Provide the (X, Y) coordinate of the cell's center where the given text is located.  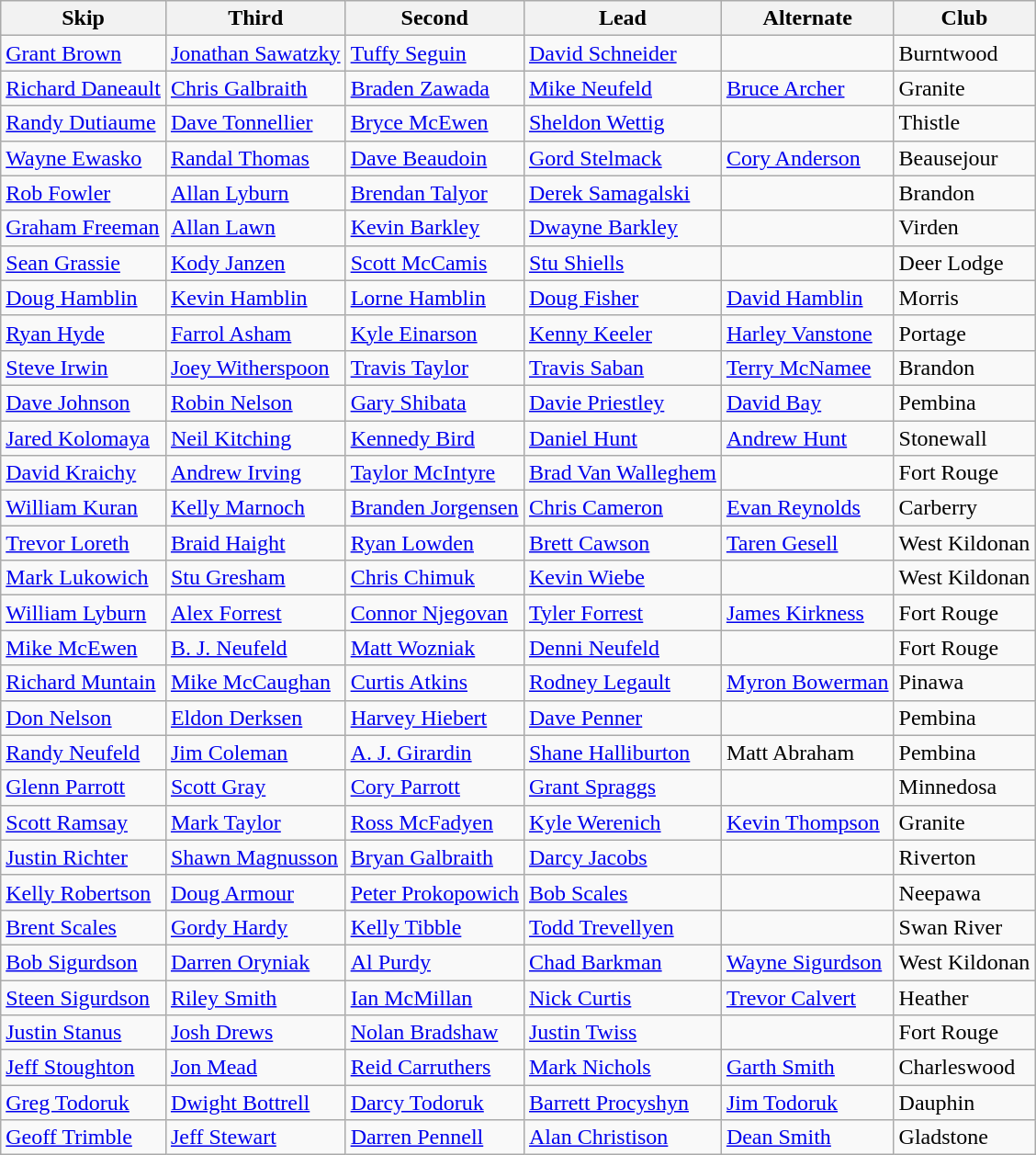
Dave Johnson (84, 402)
Grant Brown (84, 53)
Kyle Einarson (434, 333)
Dave Penner (623, 718)
Chris Galbraith (255, 88)
Richard Muntain (84, 683)
Justin Richter (84, 857)
Mark Nichols (623, 1068)
Barrett Procyshyn (623, 1103)
Braid Haight (255, 543)
Gladstone (964, 1138)
Andrew Hunt (807, 438)
Deer Lodge (964, 263)
Club (964, 18)
Justin Twiss (623, 1033)
Morris (964, 298)
Darcy Jacobs (623, 857)
Matt Wozniak (434, 648)
Ian McMillan (434, 997)
Chad Barkman (623, 962)
Gary Shibata (434, 402)
Heather (964, 997)
Eldon Derksen (255, 718)
Alex Forrest (255, 613)
Jim Coleman (255, 753)
Randal Thomas (255, 158)
Branden Jorgensen (434, 508)
Alan Christison (623, 1138)
Wayne Ewasko (84, 158)
Neepawa (964, 892)
Bryan Galbraith (434, 857)
William Kuran (84, 508)
Cory Anderson (807, 158)
Riverton (964, 857)
Jon Mead (255, 1068)
Kennedy Bird (434, 438)
Brent Scales (84, 927)
Greg Todoruk (84, 1103)
Nolan Bradshaw (434, 1033)
Graham Freeman (84, 228)
A. J. Girardin (434, 753)
Randy Dutiaume (84, 123)
Second (434, 18)
Richard Daneault (84, 88)
Josh Drews (255, 1033)
Lead (623, 18)
Dave Tonnellier (255, 123)
Jared Kolomaya (84, 438)
Kevin Barkley (434, 228)
Rob Fowler (84, 193)
Taren Gesell (807, 543)
Carberry (964, 508)
James Kirkness (807, 613)
Nick Curtis (623, 997)
Doug Fisher (623, 298)
Farrol Asham (255, 333)
Harvey Hiebert (434, 718)
Allan Lyburn (255, 193)
David Hamblin (807, 298)
Cory Parrott (434, 787)
Todd Trevellyen (623, 927)
Doug Armour (255, 892)
Kevin Thompson (807, 822)
Dwayne Barkley (623, 228)
Geoff Trimble (84, 1138)
Justin Stanus (84, 1033)
Al Purdy (434, 962)
Kevin Hamblin (255, 298)
David Bay (807, 402)
Darren Pennell (434, 1138)
Beausejour (964, 158)
Jeff Stoughton (84, 1068)
Sean Grassie (84, 263)
Steen Sigurdson (84, 997)
Jim Todoruk (807, 1103)
Brad Van Walleghem (623, 473)
Trevor Loreth (84, 543)
Allan Lawn (255, 228)
Robin Nelson (255, 402)
Gordy Hardy (255, 927)
Charleswood (964, 1068)
Andrew Irving (255, 473)
Harley Vanstone (807, 333)
Mark Taylor (255, 822)
Burntwood (964, 53)
Ryan Lowden (434, 543)
Bruce Archer (807, 88)
Darren Oryniak (255, 962)
Travis Taylor (434, 368)
Terry McNamee (807, 368)
Tuffy Seguin (434, 53)
Ryan Hyde (84, 333)
Randy Neufeld (84, 753)
Doug Hamblin (84, 298)
Kevin Wiebe (623, 578)
Sheldon Wettig (623, 123)
Braden Zawada (434, 88)
Darcy Todoruk (434, 1103)
Matt Abraham (807, 753)
Don Nelson (84, 718)
Minnedosa (964, 787)
Kelly Tibble (434, 927)
Connor Njegovan (434, 613)
Rodney Legault (623, 683)
Thistle (964, 123)
Kenny Keeler (623, 333)
Jeff Stewart (255, 1138)
Bryce McEwen (434, 123)
Evan Reynolds (807, 508)
Kyle Werenich (623, 822)
Dauphin (964, 1103)
Kody Janzen (255, 263)
David Schneider (623, 53)
Swan River (964, 927)
Shane Halliburton (623, 753)
Lorne Hamblin (434, 298)
David Kraichy (84, 473)
Davie Priestley (623, 402)
Myron Bowerman (807, 683)
Bob Scales (623, 892)
Dean Smith (807, 1138)
B. J. Neufeld (255, 648)
Stu Shiells (623, 263)
Bob Sigurdson (84, 962)
Gord Stelmack (623, 158)
Pinawa (964, 683)
Reid Carruthers (434, 1068)
Dave Beaudoin (434, 158)
Ross McFadyen (434, 822)
Alternate (807, 18)
William Lyburn (84, 613)
Skip (84, 18)
Chris Cameron (623, 508)
Kelly Marnoch (255, 508)
Steve Irwin (84, 368)
Travis Saban (623, 368)
Mike McCaughan (255, 683)
Neil Kitching (255, 438)
Daniel Hunt (623, 438)
Third (255, 18)
Grant Spraggs (623, 787)
Tyler Forrest (623, 613)
Garth Smith (807, 1068)
Riley Smith (255, 997)
Peter Prokopowich (434, 892)
Mike Neufeld (623, 88)
Derek Samagalski (623, 193)
Stonewall (964, 438)
Portage (964, 333)
Jonathan Sawatzky (255, 53)
Joey Witherspoon (255, 368)
Curtis Atkins (434, 683)
Taylor McIntyre (434, 473)
Brett Cawson (623, 543)
Shawn Magnusson (255, 857)
Wayne Sigurdson (807, 962)
Stu Gresham (255, 578)
Chris Chimuk (434, 578)
Mark Lukowich (84, 578)
Dwight Bottrell (255, 1103)
Denni Neufeld (623, 648)
Glenn Parrott (84, 787)
Brendan Talyor (434, 193)
Mike McEwen (84, 648)
Trevor Calvert (807, 997)
Virden (964, 228)
Kelly Robertson (84, 892)
Scott Gray (255, 787)
Scott McCamis (434, 263)
Scott Ramsay (84, 822)
